Determine the (X, Y) coordinate at the center of the cell enclosing the given text.  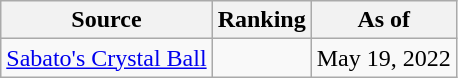
Ranking (262, 20)
Sabato's Crystal Ball (106, 58)
May 19, 2022 (384, 58)
Source (106, 20)
As of (384, 20)
